Provide the (X, Y) coordinate of the cell's center where the given text is located.  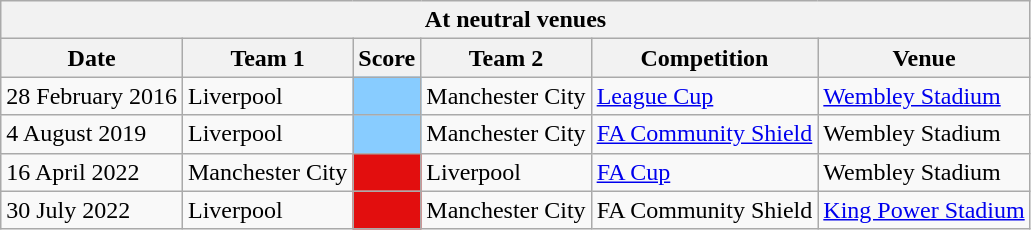
Team 2 (506, 58)
30 July 2022 (92, 210)
28 February 2016 (92, 96)
Score (387, 58)
FA Cup (704, 172)
Competition (704, 58)
4 August 2019 (92, 134)
League Cup (704, 96)
Date (92, 58)
King Power Stadium (924, 210)
Team 1 (267, 58)
At neutral venues (516, 20)
16 April 2022 (92, 172)
Venue (924, 58)
